Scan for the cell matching the given text and deliver its [x, y] coordinate at center. 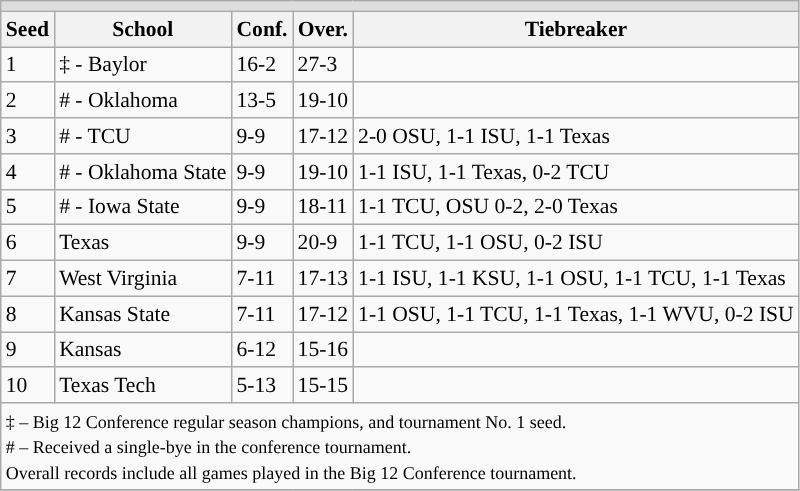
2 [28, 101]
School [142, 29]
10 [28, 386]
16-2 [262, 65]
6 [28, 243]
Kansas [142, 350]
27-3 [323, 65]
13-5 [262, 101]
1-1 TCU, OSU 0-2, 2-0 Texas [576, 207]
3 [28, 136]
Kansas State [142, 314]
Seed [28, 29]
‡ - Baylor [142, 65]
9 [28, 350]
1-1 OSU, 1-1 TCU, 1-1 Texas, 1-1 WVU, 0-2 ISU [576, 314]
4 [28, 172]
West Virginia [142, 279]
Conf. [262, 29]
# - Oklahoma State [142, 172]
15-16 [323, 350]
# - Oklahoma [142, 101]
5-13 [262, 386]
# - TCU [142, 136]
15-15 [323, 386]
Tiebreaker [576, 29]
# - Iowa State [142, 207]
6-12 [262, 350]
5 [28, 207]
1 [28, 65]
7 [28, 279]
1-1 TCU, 1-1 OSU, 0-2 ISU [576, 243]
2-0 OSU, 1-1 ISU, 1-1 Texas [576, 136]
20-9 [323, 243]
8 [28, 314]
18-11 [323, 207]
Texas [142, 243]
1-1 ISU, 1-1 Texas, 0-2 TCU [576, 172]
Texas Tech [142, 386]
1-1 ISU, 1-1 KSU, 1-1 OSU, 1-1 TCU, 1-1 Texas [576, 279]
Over. [323, 29]
17-13 [323, 279]
